Output the (x, y) coordinate of the center of the cell containing the given text.  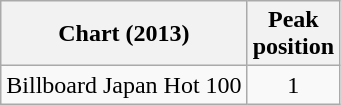
Billboard Japan Hot 100 (124, 85)
1 (293, 85)
Peakposition (293, 34)
Chart (2013) (124, 34)
